Capture the cell that displays the provided text and extract its (x, y) central coordinate. 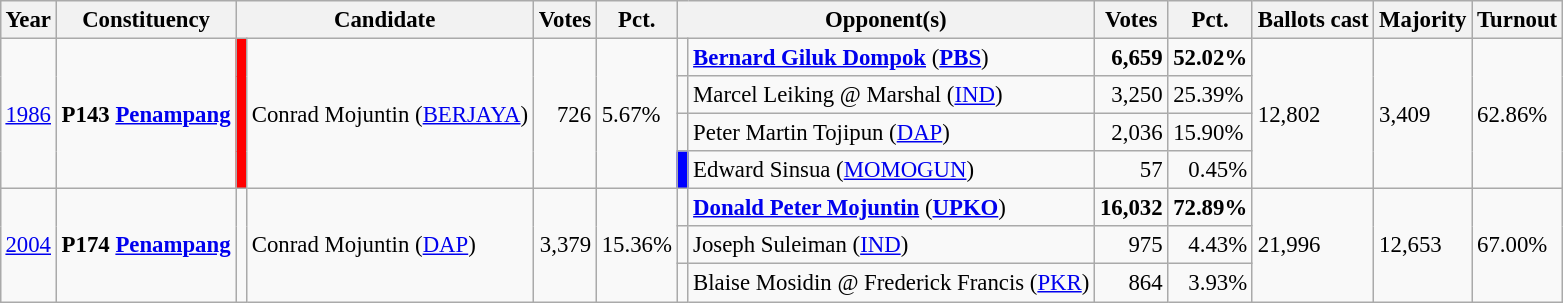
864 (1132, 283)
3,250 (1132, 95)
Peter Martin Tojipun (DAP) (892, 133)
Constituency (146, 20)
62.86% (1518, 113)
975 (1132, 245)
1986 (28, 113)
P143 Penampang (146, 113)
4.43% (1210, 245)
57 (1132, 170)
16,032 (1132, 208)
Donald Peter Mojuntin (UPKO) (892, 208)
21,996 (1312, 246)
25.39% (1210, 95)
6,659 (1132, 57)
15.36% (636, 246)
67.00% (1518, 246)
12,802 (1312, 113)
Ballots cast (1312, 20)
Joseph Suleiman (IND) (892, 245)
5.67% (636, 113)
3,379 (564, 246)
2,036 (1132, 133)
Edward Sinsua (MOMOGUN) (892, 170)
Blaise Mosidin @ Frederick Francis (PKR) (892, 283)
726 (564, 113)
72.89% (1210, 208)
Bernard Giluk Dompok (PBS) (892, 57)
0.45% (1210, 170)
Majority (1423, 20)
2004 (28, 246)
Marcel Leiking @ Marshal (IND) (892, 95)
15.90% (1210, 133)
Opponent(s) (886, 20)
Turnout (1518, 20)
Year (28, 20)
3.93% (1210, 283)
Conrad Mojuntin (DAP) (390, 246)
Conrad Mojuntin (BERJAYA) (390, 113)
12,653 (1423, 246)
Candidate (385, 20)
P174 Penampang (146, 246)
52.02% (1210, 57)
3,409 (1423, 113)
